Determine the (X, Y) coordinate at the center of the cell enclosing the given text.  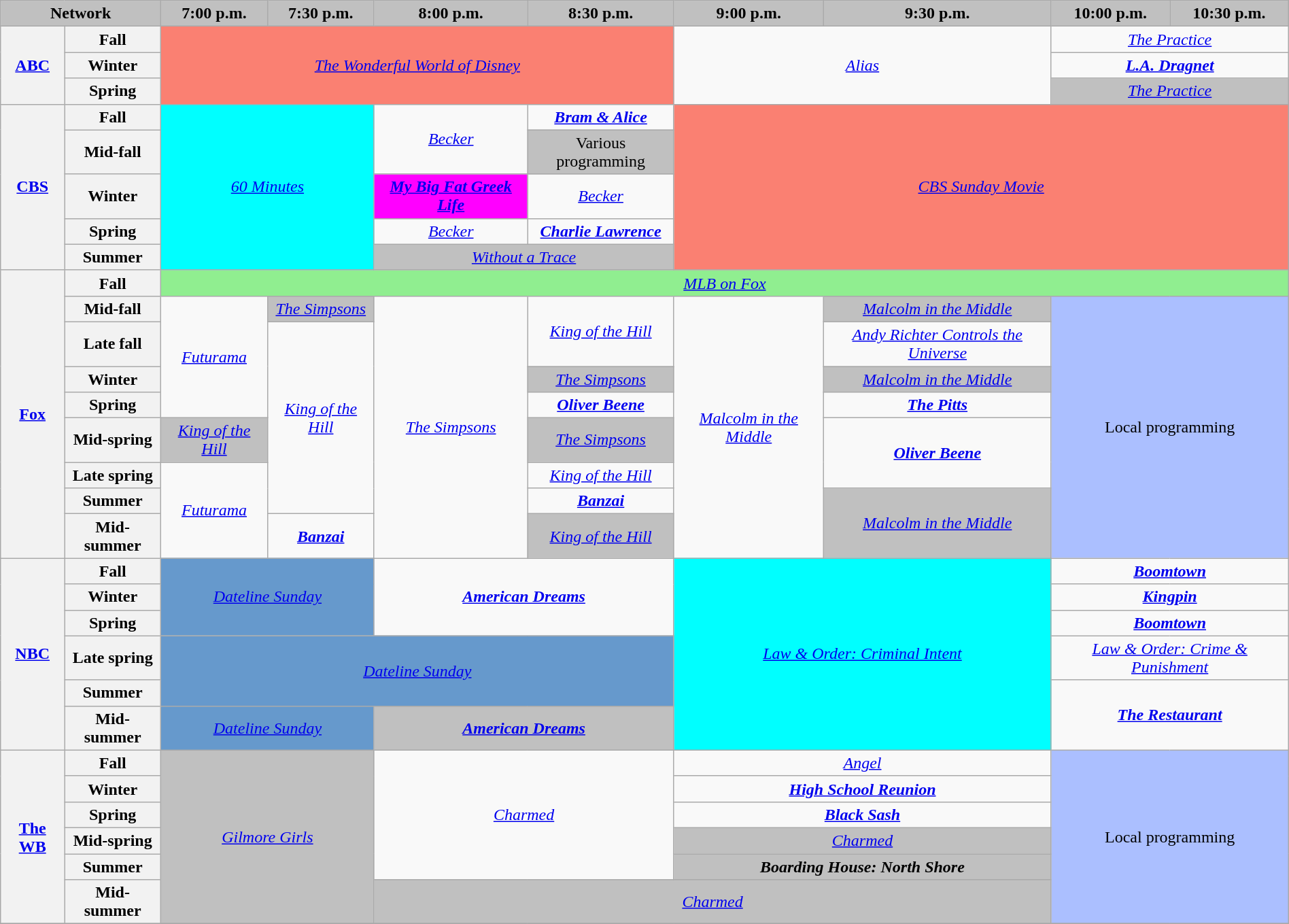
Network (81, 14)
8:00 p.m. (451, 14)
10:00 p.m. (1111, 14)
Law & Order: Criminal Intent (862, 654)
L.A. Dragnet (1169, 65)
Bram & Alice (601, 117)
Various programming (601, 152)
Andy Richter Controls the Universe (938, 344)
Charlie Lawrence (601, 231)
60 Minutes (268, 187)
10:30 p.m. (1229, 14)
Boarding House: North Shore (862, 867)
Black Sash (862, 815)
My Big Fat Greek Life (451, 196)
The Pitts (938, 405)
ABC (33, 65)
MLB on Fox (725, 283)
7:30 p.m. (321, 14)
9:30 p.m. (938, 14)
The Wonderful World of Disney (417, 65)
High School Reunion (862, 789)
CBS (33, 187)
NBC (33, 654)
Fox (33, 414)
The Restaurant (1169, 715)
Law & Order: Crime & Punishment (1169, 658)
Kingpin (1169, 597)
Angel (862, 763)
Without a Trace (523, 257)
Late fall (113, 344)
9:00 p.m. (749, 14)
The WB (33, 836)
7:00 p.m. (215, 14)
Alias (862, 65)
CBS Sunday Movie (981, 187)
Gilmore Girls (268, 836)
8:30 p.m. (601, 14)
